Determine the (x, y) coordinate at the center of the cell enclosing the given text.  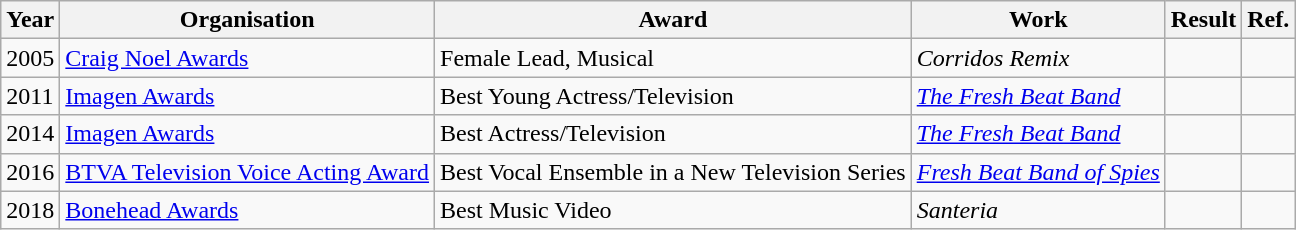
2018 (30, 210)
Result (1203, 20)
2016 (30, 172)
Best Vocal Ensemble in a New Television Series (674, 172)
Santeria (1038, 210)
Work (1038, 20)
Best Actress/Television (674, 134)
2005 (30, 58)
2011 (30, 96)
BTVA Television Voice Acting Award (248, 172)
Year (30, 20)
Corridos Remix (1038, 58)
Bonehead Awards (248, 210)
Female Lead, Musical (674, 58)
Best Young Actress/Television (674, 96)
2014 (30, 134)
Ref. (1268, 20)
Craig Noel Awards (248, 58)
Fresh Beat Band of Spies (1038, 172)
Award (674, 20)
Organisation (248, 20)
Best Music Video (674, 210)
